Return the (X, Y) coordinate for the center point of the cell that contains the specified text.  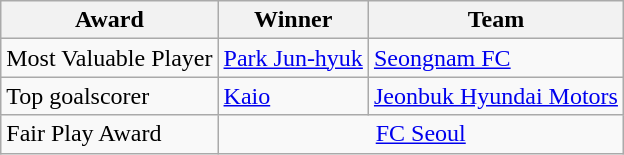
Award (110, 20)
Fair Play Award (110, 134)
Most Valuable Player (110, 58)
Kaio (293, 96)
Top goalscorer (110, 96)
Jeonbuk Hyundai Motors (496, 96)
Winner (293, 20)
FC Seoul (420, 134)
Team (496, 20)
Seongnam FC (496, 58)
Park Jun-hyuk (293, 58)
